Detect which cell encompasses the target text, then output its [x, y] center coordinate. 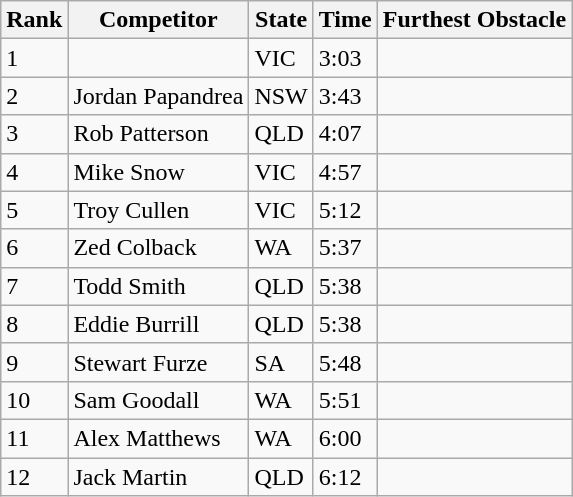
3 [34, 134]
Eddie Burrill [158, 324]
9 [34, 362]
Alex Matthews [158, 438]
Competitor [158, 20]
6 [34, 248]
Jordan Papandrea [158, 96]
Time [345, 20]
Furthest Obstacle [474, 20]
3:43 [345, 96]
Stewart Furze [158, 362]
Rob Patterson [158, 134]
5:51 [345, 400]
7 [34, 286]
6:12 [345, 477]
Jack Martin [158, 477]
4:07 [345, 134]
4 [34, 172]
Sam Goodall [158, 400]
4:57 [345, 172]
Zed Colback [158, 248]
5 [34, 210]
NSW [281, 96]
5:12 [345, 210]
3:03 [345, 58]
10 [34, 400]
6:00 [345, 438]
1 [34, 58]
Mike Snow [158, 172]
Troy Cullen [158, 210]
2 [34, 96]
5:37 [345, 248]
Rank [34, 20]
5:48 [345, 362]
State [281, 20]
11 [34, 438]
Todd Smith [158, 286]
12 [34, 477]
8 [34, 324]
SA [281, 362]
